Locate the cell with the specified text and output its (X, Y) center coordinate. 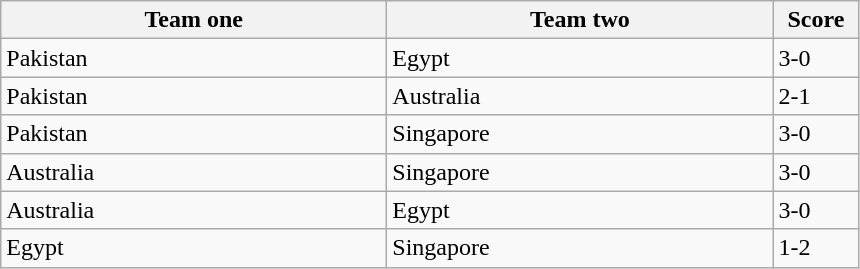
Score (816, 20)
Team one (194, 20)
Team two (580, 20)
2-1 (816, 96)
1-2 (816, 248)
